Identify which cell holds the provided text, then report its (X, Y) central coordinate. 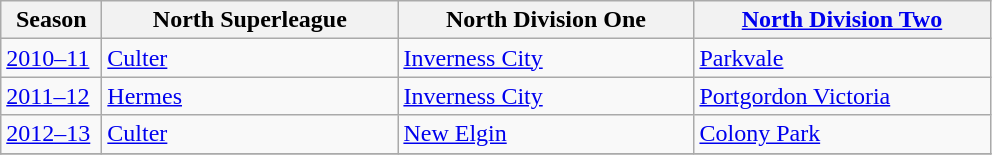
2012–13 (52, 134)
2011–12 (52, 96)
Season (52, 20)
Colony Park (842, 134)
North Superleague (250, 20)
North Division Two (842, 20)
Portgordon Victoria (842, 96)
New Elgin (546, 134)
Hermes (250, 96)
North Division One (546, 20)
2010–11 (52, 58)
Parkvale (842, 58)
